Determine the (x, y) coordinate at the center of the cell enclosing the given text.  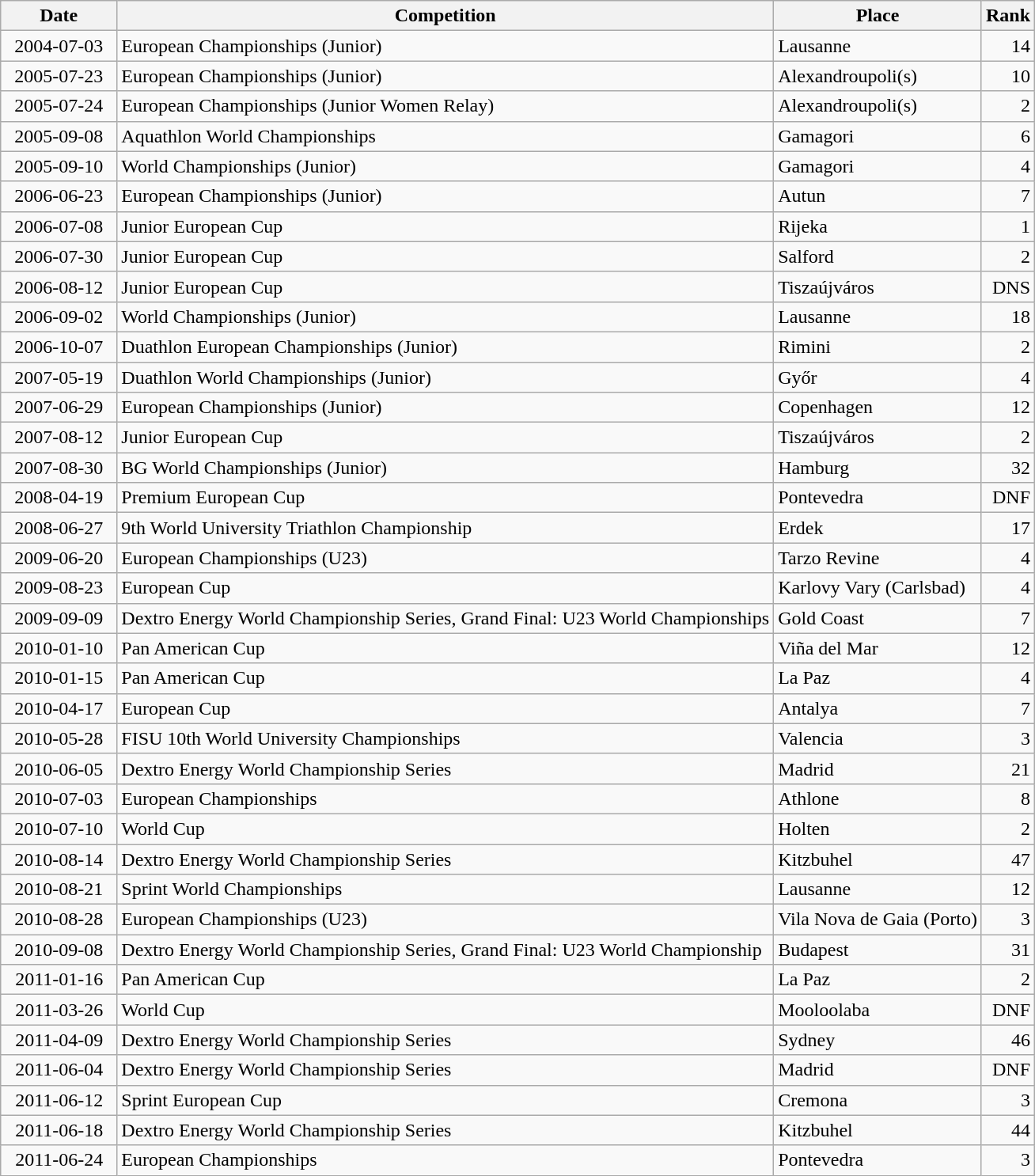
2011-01-16 (59, 980)
Sprint European Cup (445, 1100)
Antalya (878, 708)
European Championships (Junior Women Relay) (445, 106)
Holten (878, 829)
Gold Coast (878, 618)
2007-08-12 (59, 438)
1 (1008, 226)
8 (1008, 799)
2005-07-24 (59, 106)
Mooloolaba (878, 1010)
Viña del Mar (878, 648)
2007-05-19 (59, 377)
FISU 10th World University Championships (445, 738)
Autun (878, 196)
Dextro Energy World Championship Series, Grand Final: U23 World Championship (445, 950)
Duathlon European Championships (Junior) (445, 347)
Athlone (878, 799)
2010-05-28 (59, 738)
9th World University Triathlon Championship (445, 528)
2007-08-30 (59, 468)
Győr (878, 377)
46 (1008, 1040)
2010-04-17 (59, 708)
2005-09-10 (59, 166)
32 (1008, 468)
Copenhagen (878, 408)
2005-07-23 (59, 76)
2006-06-23 (59, 196)
2010-07-03 (59, 799)
2010-01-10 (59, 648)
Date (59, 16)
2009-08-23 (59, 588)
Salford (878, 256)
2009-09-09 (59, 618)
2005-09-08 (59, 136)
2006-07-30 (59, 256)
Hamburg (878, 468)
BG World Championships (Junior) (445, 468)
Cremona (878, 1100)
Aquathlon World Championships (445, 136)
2011-06-04 (59, 1070)
Sprint World Championships (445, 890)
2011-03-26 (59, 1010)
2010-08-14 (59, 859)
Place (878, 16)
2010-08-28 (59, 920)
2010-06-05 (59, 768)
2010-09-08 (59, 950)
31 (1008, 950)
Erdek (878, 528)
Dextro Energy World Championship Series, Grand Final: U23 World Championships (445, 618)
21 (1008, 768)
2010-07-10 (59, 829)
Premium European Cup (445, 498)
Karlovy Vary (Carlsbad) (878, 588)
6 (1008, 136)
Sydney (878, 1040)
2007-06-29 (59, 408)
44 (1008, 1130)
Rijeka (878, 226)
Tarzo Revine (878, 558)
47 (1008, 859)
Competition (445, 16)
Vila Nova de Gaia (Porto) (878, 920)
2006-08-12 (59, 286)
2011-06-18 (59, 1130)
2008-06-27 (59, 528)
2006-10-07 (59, 347)
DNS (1008, 286)
2008-04-19 (59, 498)
Rimini (878, 347)
14 (1008, 46)
2010-08-21 (59, 890)
Duathlon World Championships (Junior) (445, 377)
2009-06-20 (59, 558)
17 (1008, 528)
Rank (1008, 16)
2006-09-02 (59, 317)
Valencia (878, 738)
2006-07-08 (59, 226)
2011-06-24 (59, 1160)
2010-01-15 (59, 678)
2004-07-03 (59, 46)
18 (1008, 317)
10 (1008, 76)
Budapest (878, 950)
2011-06-12 (59, 1100)
2011-04-09 (59, 1040)
